Locate the cell with the specified text and output its [X, Y] center coordinate. 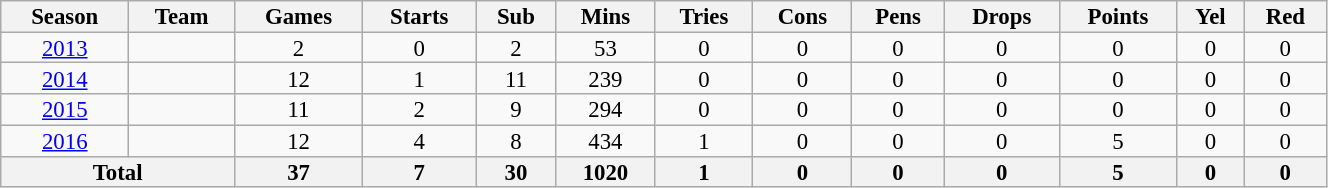
Team [182, 16]
Games [299, 16]
239 [606, 78]
Mins [606, 16]
294 [606, 110]
30 [516, 172]
53 [606, 48]
Cons [802, 16]
Sub [516, 16]
9 [516, 110]
Red [1285, 16]
1020 [606, 172]
2016 [65, 140]
2015 [65, 110]
Pens [898, 16]
2013 [65, 48]
Yel [1211, 16]
7 [420, 172]
Drops [1002, 16]
8 [516, 140]
Points [1118, 16]
434 [606, 140]
2014 [65, 78]
Season [65, 16]
Total [118, 172]
37 [299, 172]
Starts [420, 16]
4 [420, 140]
Tries [704, 16]
